Locate the cell with the specified text and output its [X, Y] center coordinate. 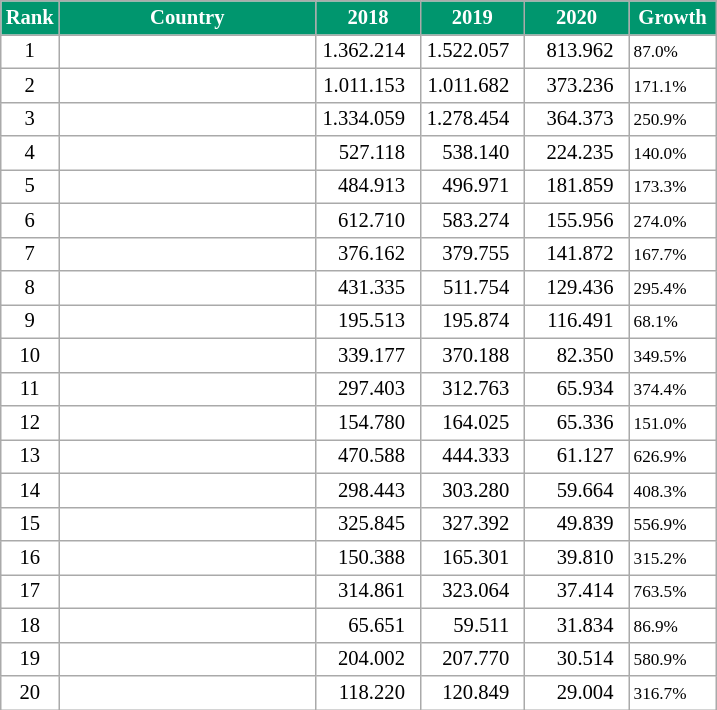
379.755 [472, 254]
207.770 [472, 659]
30.514 [576, 659]
154.780 [368, 423]
612.710 [368, 220]
59.511 [472, 625]
195.874 [472, 321]
Country [188, 17]
82.350 [576, 355]
4 [30, 153]
327.392 [472, 524]
65.651 [368, 625]
118.220 [368, 693]
295.4% [673, 287]
2018 [368, 17]
312.763 [472, 389]
556.9% [673, 524]
583.274 [472, 220]
151.0% [673, 423]
511.754 [472, 287]
165.301 [472, 557]
325.845 [368, 524]
150.388 [368, 557]
1 [30, 51]
181.859 [576, 186]
129.436 [576, 287]
373.236 [576, 85]
431.335 [368, 287]
59.664 [576, 490]
315.2% [673, 557]
7 [30, 254]
538.140 [472, 153]
13 [30, 456]
10 [30, 355]
9 [30, 321]
496.971 [472, 186]
3 [30, 119]
65.934 [576, 389]
763.5% [673, 591]
408.3% [673, 490]
274.0% [673, 220]
31.834 [576, 625]
1.011.153 [368, 85]
250.9% [673, 119]
1.522.057 [472, 51]
316.7% [673, 693]
2019 [472, 17]
17 [30, 591]
1.362.214 [368, 51]
195.513 [368, 321]
140.0% [673, 153]
5 [30, 186]
29.004 [576, 693]
349.5% [673, 355]
580.9% [673, 659]
2 [30, 85]
484.913 [368, 186]
68.1% [673, 321]
626.9% [673, 456]
141.872 [576, 254]
370.188 [472, 355]
173.3% [673, 186]
1.011.682 [472, 85]
61.127 [576, 456]
155.956 [576, 220]
120.849 [472, 693]
87.0% [673, 51]
Rank [30, 17]
12 [30, 423]
364.373 [576, 119]
374.4% [673, 389]
164.025 [472, 423]
8 [30, 287]
65.336 [576, 423]
224.235 [576, 153]
18 [30, 625]
444.333 [472, 456]
297.403 [368, 389]
2020 [576, 17]
20 [30, 693]
19 [30, 659]
16 [30, 557]
1.278.454 [472, 119]
1.334.059 [368, 119]
Growth [673, 17]
116.491 [576, 321]
323.064 [472, 591]
470.588 [368, 456]
527.118 [368, 153]
14 [30, 490]
204.002 [368, 659]
11 [30, 389]
49.839 [576, 524]
376.162 [368, 254]
37.414 [576, 591]
6 [30, 220]
339.177 [368, 355]
171.1% [673, 85]
314.861 [368, 591]
303.280 [472, 490]
39.810 [576, 557]
15 [30, 524]
86.9% [673, 625]
167.7% [673, 254]
298.443 [368, 490]
813.962 [576, 51]
